Locate the cell with the specified text and output its [x, y] center coordinate. 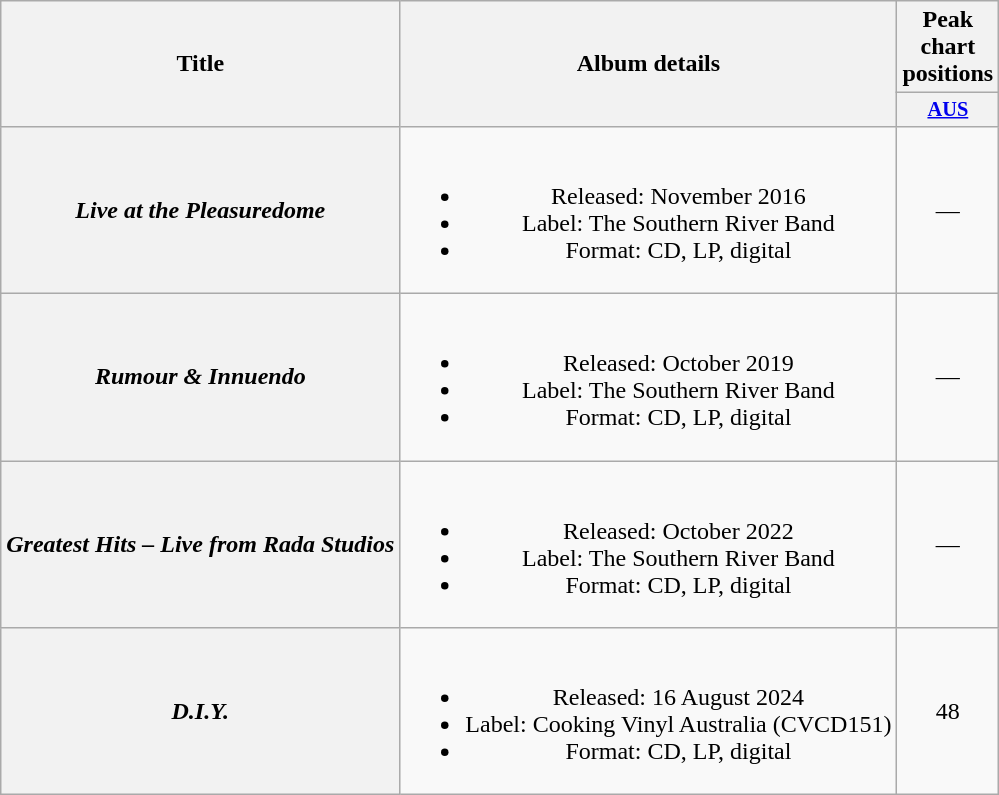
Title [200, 64]
Released: October 2022Label: The Southern River BandFormat: CD, LP, digital [648, 544]
Peak chart positions [948, 47]
D.I.Y. [200, 712]
Released: November 2016Label: The Southern River BandFormat: CD, LP, digital [648, 210]
Greatest Hits – Live from Rada Studios [200, 544]
Released: 16 August 2024Label: Cooking Vinyl Australia (CVCD151)Format: CD, LP, digital [648, 712]
48 [948, 712]
Album details [648, 64]
AUS [948, 110]
Rumour & Innuendo [200, 378]
Released: October 2019Label: The Southern River BandFormat: CD, LP, digital [648, 378]
Live at the Pleasuredome [200, 210]
